Scan for the cell matching the given text and deliver its [X, Y] coordinate at center. 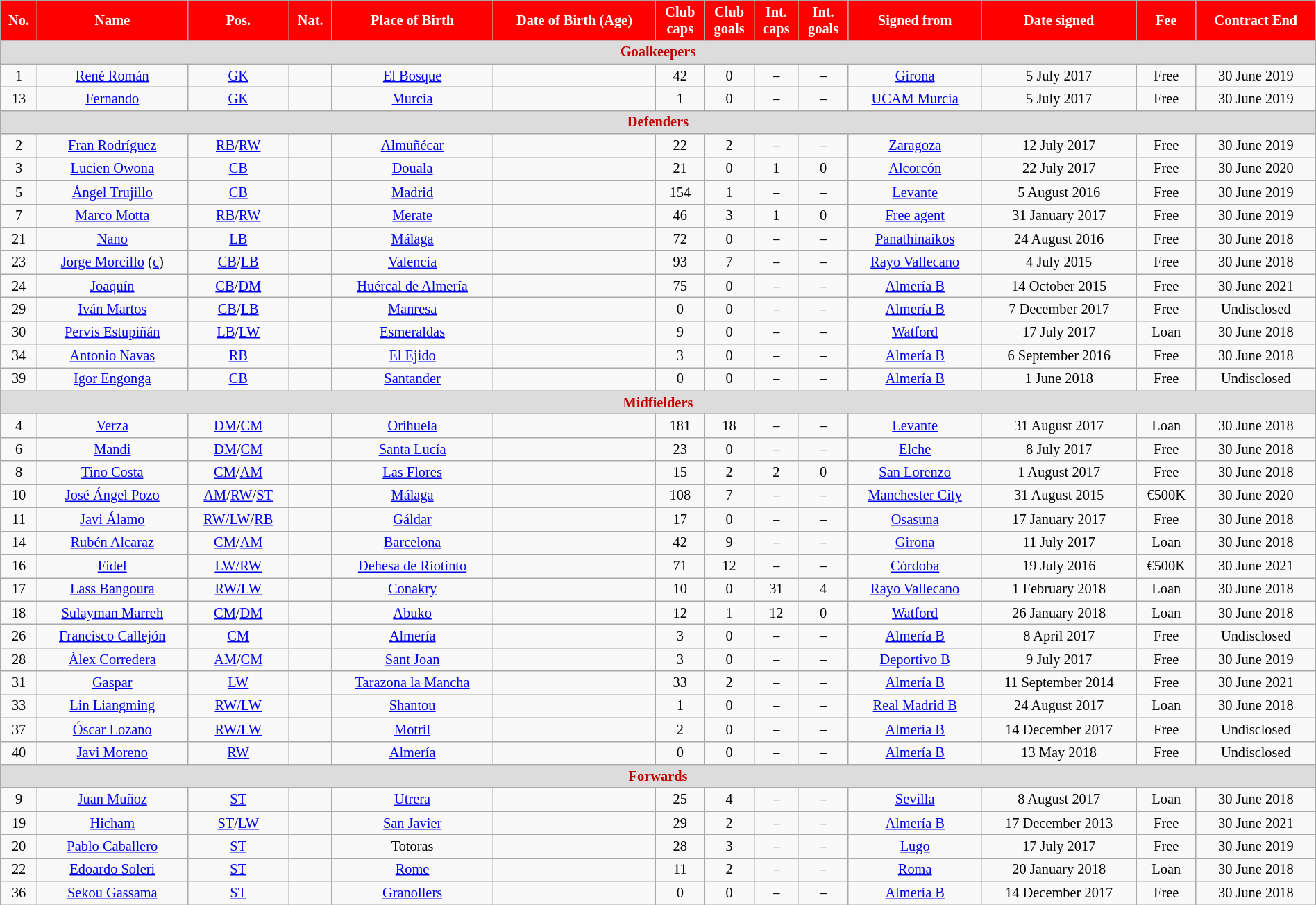
El Ejido [412, 356]
Osasuna [915, 519]
19 July 2016 [1058, 566]
Almuñécar [412, 146]
CM [238, 636]
11 September 2014 [1058, 683]
Midfielders [658, 403]
20 January 2018 [1058, 870]
UCAM Murcia [915, 99]
Fidel [112, 566]
Mandi [112, 449]
Las Flores [412, 473]
CM/DM [238, 613]
36 [19, 893]
LW [238, 683]
Murcia [412, 99]
Douala [412, 169]
Sulayman Marreh [112, 613]
Free agent [915, 216]
Jorge Morcillo (c) [112, 262]
34 [19, 356]
154 [680, 192]
31 August 2015 [1058, 496]
Orihuela [412, 425]
24 August 2017 [1058, 706]
Deportivo B [915, 659]
Huércal de Almería [412, 286]
75 [680, 286]
Contract End [1256, 20]
Óscar Lozano [112, 729]
Verza [112, 425]
Tino Costa [112, 473]
Granollers [412, 893]
6 [19, 449]
Defenders [658, 122]
24 [19, 286]
14 [19, 543]
LB [238, 239]
8 [19, 473]
Shantou [412, 706]
RW/LW/RB [238, 519]
Sekou Gassama [112, 893]
Clubgoals [729, 20]
José Ángel Pozo [112, 496]
San Lorenzo [915, 473]
17 January 2017 [1058, 519]
Francisco Callejón [112, 636]
Name [112, 20]
31 January 2017 [1058, 216]
15 [680, 473]
No. [19, 20]
Abuko [412, 613]
20 [19, 846]
Esmeraldas [412, 332]
Rome [412, 870]
22 July 2017 [1058, 169]
San Javier [412, 823]
AM/CM [238, 659]
Utrera [412, 800]
Int.caps [776, 20]
Edoardo Soleri [112, 870]
Date signed [1058, 20]
CB/DM [238, 286]
Int.goals [823, 20]
Fran Rodríguez [112, 146]
Lucien Owona [112, 169]
Forwards [658, 776]
Ángel Trujillo [112, 192]
LB/LW [238, 332]
Igor Engonga [112, 379]
93 [680, 262]
Place of Birth [412, 20]
El Bosque [412, 76]
Gaspar [112, 683]
Conakry [412, 589]
6 September 2016 [1058, 356]
Gáldar [412, 519]
71 [680, 566]
ST/LW [238, 823]
Alcorcón [915, 169]
Date of Birth (Age) [575, 20]
Elche [915, 449]
Nat. [310, 20]
Pos. [238, 20]
1 February 2018 [1058, 589]
31 August 2017 [1058, 425]
13 [19, 99]
Rubén Alcaraz [112, 543]
Goalkeepers [658, 52]
Madrid [412, 192]
5 August 2016 [1058, 192]
9 July 2017 [1058, 659]
Dehesa de Ríotinto [412, 566]
Fernando [112, 99]
Lin Liangming [112, 706]
Javi Moreno [112, 753]
Roma [915, 870]
Signed from [915, 20]
AM/RW/ST [238, 496]
Manresa [412, 309]
1 June 2018 [1058, 379]
Hicham [112, 823]
181 [680, 425]
Lugo [915, 846]
Merate [412, 216]
72 [680, 239]
30 [19, 332]
37 [19, 729]
Manchester City [915, 496]
11 July 2017 [1058, 543]
Iván Martos [112, 309]
Totoras [412, 846]
Lass Bangoura [112, 589]
46 [680, 216]
Real Madrid B [915, 706]
25 [680, 800]
Sant Joan [412, 659]
8 July 2017 [1058, 449]
7 December 2017 [1058, 309]
René Román [112, 76]
Antonio Navas [112, 356]
16 [19, 566]
1 August 2017 [1058, 473]
17 December 2013 [1058, 823]
Santander [412, 379]
Barcelona [412, 543]
LW/RW [238, 566]
108 [680, 496]
Nano [112, 239]
19 [19, 823]
14 October 2015 [1058, 286]
4 July 2015 [1058, 262]
24 August 2016 [1058, 239]
26 [19, 636]
26 January 2018 [1058, 613]
RW [238, 753]
Córdoba [915, 566]
RB [238, 356]
8 April 2017 [1058, 636]
Pervis Estupiñán [112, 332]
Panathinaikos [915, 239]
5 [19, 192]
Santa Lucía [412, 449]
Javi Álamo [112, 519]
Àlex Corredera [112, 659]
Juan Muñoz [112, 800]
Clubcaps [680, 20]
12 July 2017 [1058, 146]
Pablo Caballero [112, 846]
8 August 2017 [1058, 800]
Valencia [412, 262]
Zaragoza [915, 146]
Fee [1166, 20]
40 [19, 753]
39 [19, 379]
Tarazona la Mancha [412, 683]
13 May 2018 [1058, 753]
Sevilla [915, 800]
Joaquín [112, 286]
Marco Motta [112, 216]
Motril [412, 729]
